Capture the cell that displays the provided text and extract its (x, y) central coordinate. 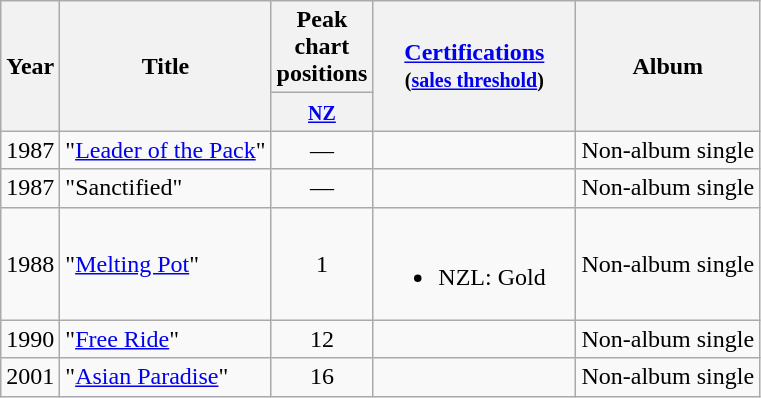
Certifications(sales threshold) (474, 66)
1990 (30, 339)
"Free Ride" (166, 339)
16 (322, 377)
Year (30, 66)
12 (322, 339)
Title (166, 66)
NZL: Gold (474, 264)
NZ (322, 112)
1 (322, 264)
Peak chartpositions (322, 47)
"Asian Paradise" (166, 377)
"Sanctified" (166, 188)
"Leader of the Pack" (166, 150)
"Melting Pot" (166, 264)
2001 (30, 377)
1988 (30, 264)
Album (668, 66)
